Detect which cell encompasses the target text, then output its [X, Y] center coordinate. 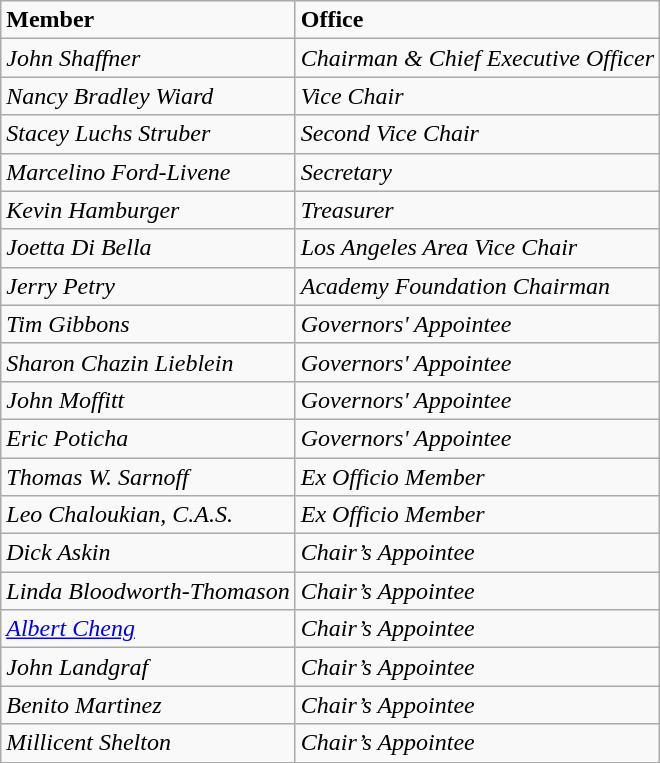
Joetta Di Bella [148, 248]
Linda Bloodworth-Thomason [148, 591]
Kevin Hamburger [148, 210]
Tim Gibbons [148, 324]
Sharon Chazin Lieblein [148, 362]
John Shaffner [148, 58]
Vice Chair [477, 96]
Chairman & Chief Executive Officer [477, 58]
Los Angeles Area Vice Chair [477, 248]
Millicent Shelton [148, 743]
Benito Martinez [148, 705]
John Landgraf [148, 667]
Dick Askin [148, 553]
Jerry Petry [148, 286]
Second Vice Chair [477, 134]
Thomas W. Sarnoff [148, 477]
John Moffitt [148, 400]
Stacey Luchs Struber [148, 134]
Secretary [477, 172]
Office [477, 20]
Eric Poticha [148, 438]
Leo Chaloukian, C.A.S. [148, 515]
Academy Foundation Chairman [477, 286]
Treasurer [477, 210]
Nancy Bradley Wiard [148, 96]
Albert Cheng [148, 629]
Marcelino Ford-Livene [148, 172]
Member [148, 20]
